Return [x, y] of the center of cell containing provided text 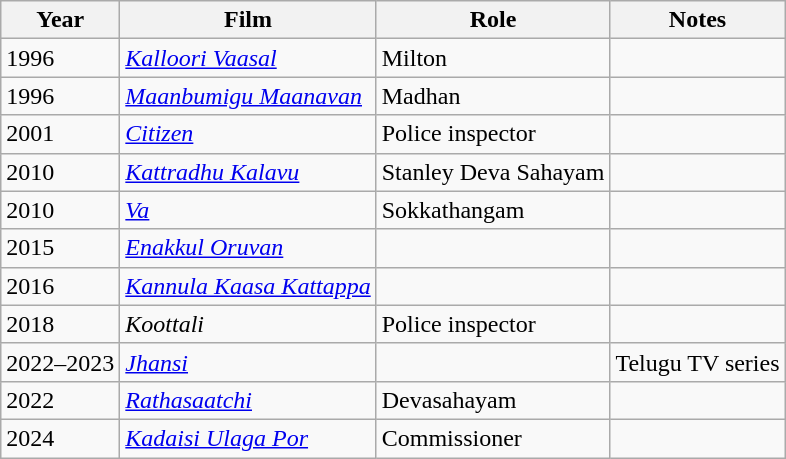
Va [248, 210]
2015 [60, 248]
2022 [60, 400]
Kannula Kaasa Kattappa [248, 286]
Kattradhu Kalavu [248, 172]
Maanbumigu Maanavan [248, 96]
Devasahayam [493, 400]
2016 [60, 286]
Enakkul Oruvan [248, 248]
2022–2023 [60, 362]
2001 [60, 134]
2018 [60, 324]
Rathasaatchi [248, 400]
Citizen [248, 134]
Role [493, 20]
Kalloori Vaasal [248, 58]
Koottali [248, 324]
Kadaisi Ulaga Por [248, 438]
Stanley Deva Sahayam [493, 172]
Notes [698, 20]
Commissioner [493, 438]
Film [248, 20]
Milton [493, 58]
Madhan [493, 96]
Jhansi [248, 362]
Year [60, 20]
Telugu TV series [698, 362]
Sokkathangam [493, 210]
2024 [60, 438]
